Extract the [X, Y] coordinate from the center of the cell holding the provided text.  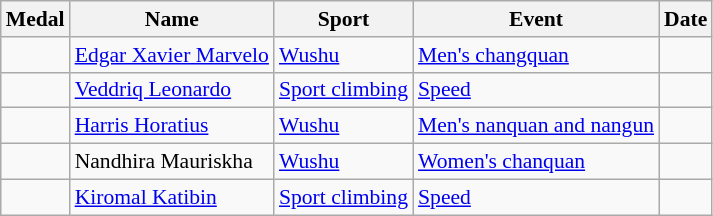
Event [536, 19]
Medal [36, 19]
Women's chanquan [536, 162]
Men's changquan [536, 55]
Edgar Xavier Marvelo [172, 55]
Date [686, 19]
Sport [344, 19]
Harris Horatius [172, 126]
Veddriq Leonardo [172, 90]
Men's nanquan and nangun [536, 126]
Name [172, 19]
Kiromal Katibin [172, 197]
Nandhira Mauriskha [172, 162]
